Pinpoint the cell where the given text exists, returning its (X, Y) midpoint coordinate. 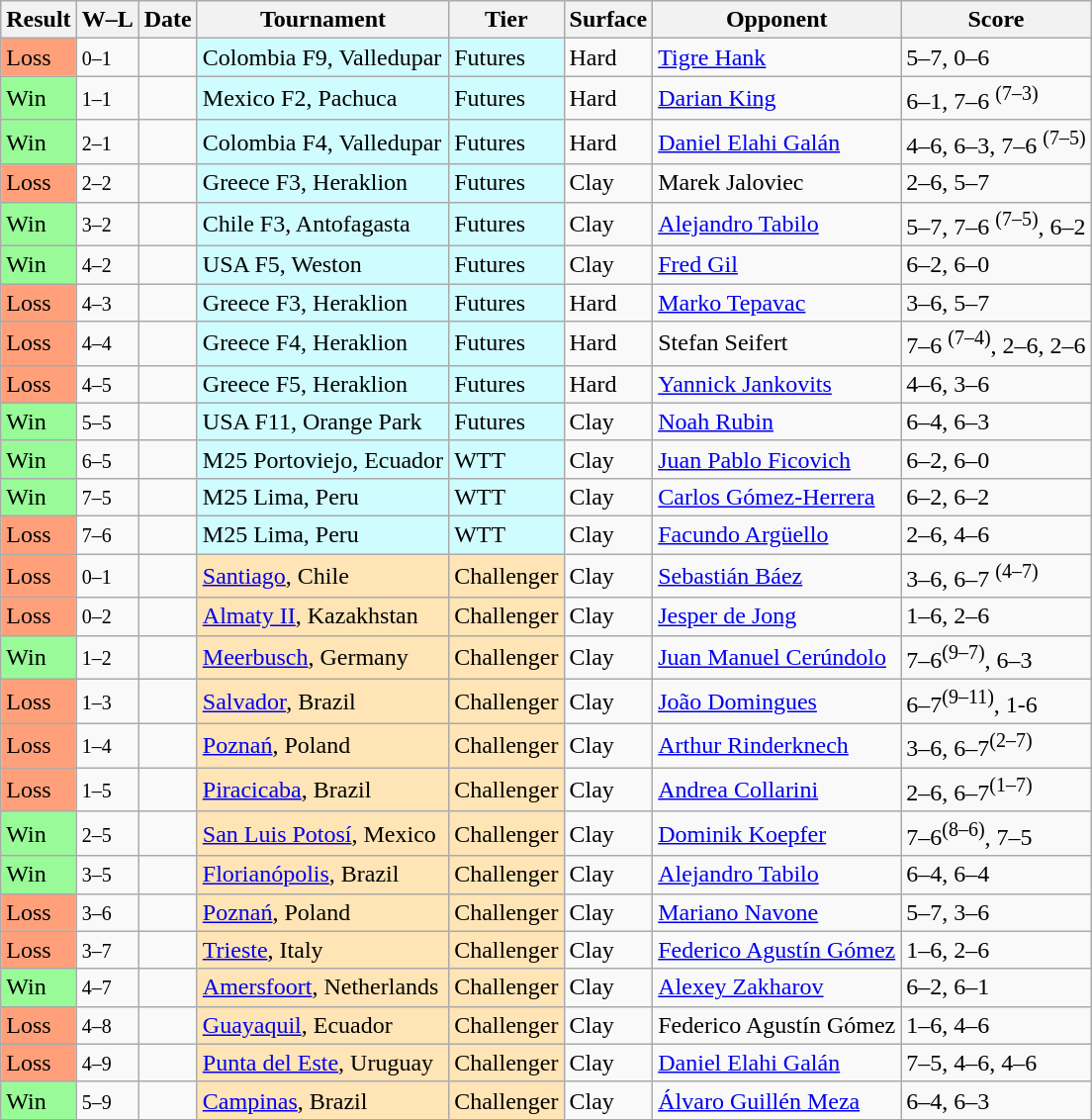
7–6 (107, 535)
Noah Rubin (777, 421)
1–1 (107, 99)
Darian King (777, 99)
1–5 (107, 790)
Mexico F2, Pachuca (322, 99)
Trieste, Italy (322, 950)
Andrea Collarini (777, 790)
2–6, 5–7 (996, 183)
Amersfoort, Netherlands (322, 987)
4–5 (107, 384)
1–2 (107, 657)
6–5 (107, 459)
6–2, 6–1 (996, 987)
5–9 (107, 1100)
Facundo Argüello (777, 535)
3–6, 6–7 (4–7) (996, 576)
M25 Portoviejo, Ecuador (322, 459)
Tournament (322, 20)
1–4 (107, 746)
João Domingues (777, 702)
2–1 (107, 142)
Álvaro Guillén Meza (777, 1100)
Carlos Gómez-Herrera (777, 497)
Alexey Zakharov (777, 987)
Florianópolis, Brazil (322, 875)
3–5 (107, 875)
6–4, 6–4 (996, 875)
7–6(8–6), 7–5 (996, 833)
4–8 (107, 1025)
6–2, 6–2 (996, 497)
4–7 (107, 987)
Salvador, Brazil (322, 702)
7–6 (7–4), 2–6, 2–6 (996, 344)
7–6(9–7), 6–3 (996, 657)
2–2 (107, 183)
Jesper de Jong (777, 616)
2–6, 4–6 (996, 535)
5–5 (107, 421)
Dominik Koepfer (777, 833)
Arthur Rinderknech (777, 746)
Colombia F9, Valledupar (322, 57)
Tier (506, 20)
Opponent (777, 20)
2–6, 6–7(1–7) (996, 790)
Marko Tepavac (777, 303)
Mariano Navone (777, 912)
Chile F3, Antofagasta (322, 224)
2–5 (107, 833)
USA F5, Weston (322, 265)
3–6 (107, 912)
Sebastián Báez (777, 576)
Score (996, 20)
3–7 (107, 950)
W–L (107, 20)
Tigre Hank (777, 57)
Juan Pablo Ficovich (777, 459)
Surface (608, 20)
4–6, 3–6 (996, 384)
Greece F5, Heraklion (322, 384)
6–7(9–11), 1-6 (996, 702)
3–6, 5–7 (996, 303)
5–7, 3–6 (996, 912)
Piracicaba, Brazil (322, 790)
4–6, 6–3, 7–6 (7–5) (996, 142)
0–2 (107, 616)
4–4 (107, 344)
4–3 (107, 303)
5–7, 0–6 (996, 57)
Greece F4, Heraklion (322, 344)
Marek Jaloviec (777, 183)
Stefan Seifert (777, 344)
1–6, 4–6 (996, 1025)
5–7, 7–6 (7–5), 6–2 (996, 224)
Fred Gil (777, 265)
3–6, 6–7(2–7) (996, 746)
Campinas, Brazil (322, 1100)
4–9 (107, 1063)
USA F11, Orange Park (322, 421)
6–1, 7–6 (7–3) (996, 99)
Date (168, 20)
Colombia F4, Valledupar (322, 142)
Juan Manuel Cerúndolo (777, 657)
3–2 (107, 224)
1–3 (107, 702)
Santiago, Chile (322, 576)
Yannick Jankovits (777, 384)
Meerbusch, Germany (322, 657)
San Luis Potosí, Mexico (322, 833)
4–2 (107, 265)
Result (39, 20)
7–5 (107, 497)
Almaty II, Kazakhstan (322, 616)
7–5, 4–6, 4–6 (996, 1063)
Punta del Este, Uruguay (322, 1063)
Guayaquil, Ecuador (322, 1025)
